Provide the (x, y) coordinate of the cell's center where the given text is located.  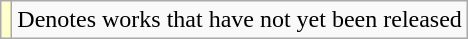
Denotes works that have not yet been released (240, 20)
